Pinpoint the cell where the given text exists, returning its (X, Y) midpoint coordinate. 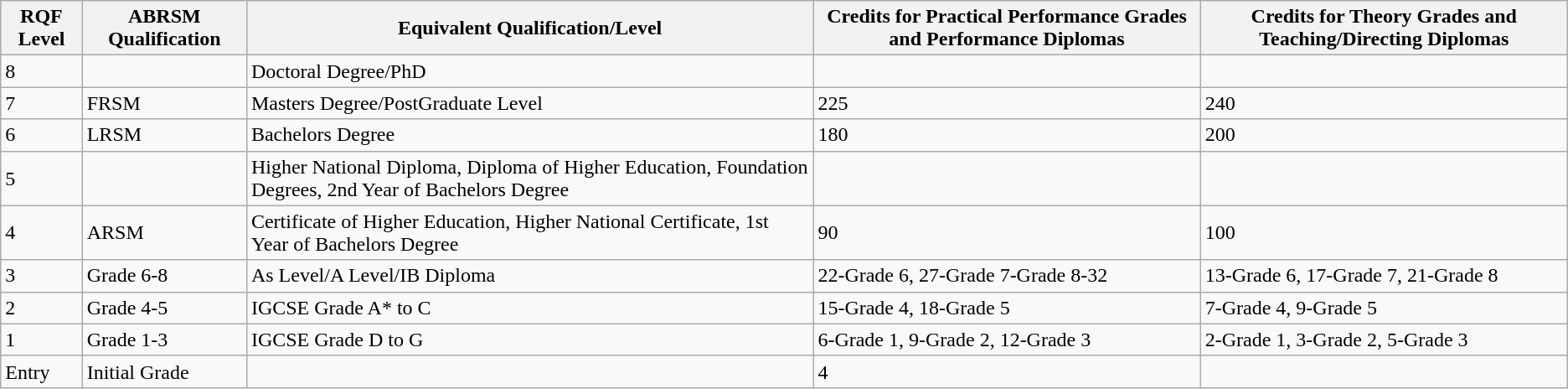
Credits for Theory Grades and Teaching/Directing Diplomas (1384, 29)
225 (1007, 103)
15-Grade 4, 18-Grade 5 (1007, 308)
FRSM (164, 103)
Entry (42, 371)
180 (1007, 135)
Grade 4-5 (164, 308)
22-Grade 6, 27-Grade 7-Grade 8-32 (1007, 276)
6 (42, 135)
Bachelors Degree (529, 135)
RQF Level (42, 29)
2 (42, 308)
Grade 1-3 (164, 340)
7 (42, 103)
Doctoral Degree/PhD (529, 71)
7-Grade 4, 9-Grade 5 (1384, 308)
2-Grade 1, 3-Grade 2, 5-Grade 3 (1384, 340)
200 (1384, 135)
Certificate of Higher Education, Higher National Certificate, 1st Year of Bachelors Degree (529, 233)
6-Grade 1, 9-Grade 2, 12-Grade 3 (1007, 340)
100 (1384, 233)
3 (42, 276)
Masters Degree/PostGraduate Level (529, 103)
As Level/A Level/IB Diploma (529, 276)
90 (1007, 233)
1 (42, 340)
ABRSM Qualification (164, 29)
240 (1384, 103)
Higher National Diploma, Diploma of Higher Education, Foundation Degrees, 2nd Year of Bachelors Degree (529, 178)
Initial Grade (164, 371)
13-Grade 6, 17-Grade 7, 21-Grade 8 (1384, 276)
Equivalent Qualification/Level (529, 29)
5 (42, 178)
Credits for Practical Performance Grades and Performance Diplomas (1007, 29)
Grade 6-8 (164, 276)
ARSM (164, 233)
LRSM (164, 135)
IGCSE Grade A* to C (529, 308)
8 (42, 71)
IGCSE Grade D to G (529, 340)
